Scan for the cell matching the given text and deliver its (x, y) coordinate at center. 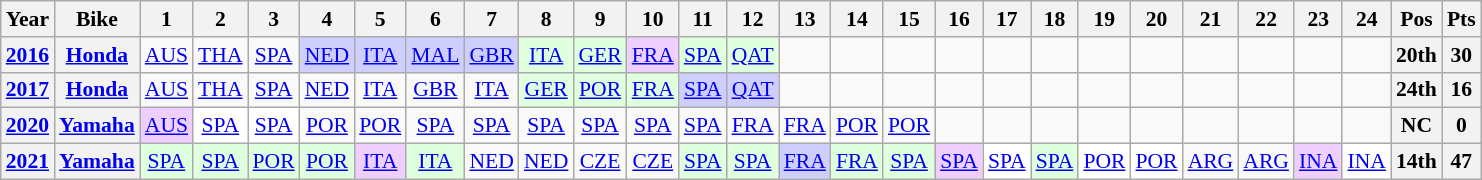
18 (1055, 19)
24 (1366, 19)
6 (435, 19)
9 (600, 19)
30 (1462, 55)
2016 (28, 55)
2017 (28, 90)
Pos (1416, 19)
47 (1462, 162)
22 (1266, 19)
17 (1007, 19)
0 (1462, 126)
14th (1416, 162)
4 (327, 19)
20 (1156, 19)
NC (1416, 126)
13 (805, 19)
11 (703, 19)
MAL (435, 55)
12 (753, 19)
8 (546, 19)
7 (492, 19)
21 (1211, 19)
2020 (28, 126)
23 (1318, 19)
20th (1416, 55)
10 (653, 19)
Year (28, 19)
5 (380, 19)
24th (1416, 90)
14 (857, 19)
1 (166, 19)
Pts (1462, 19)
Bike (97, 19)
3 (274, 19)
2021 (28, 162)
2 (220, 19)
19 (1104, 19)
15 (909, 19)
